Return [X, Y] of the center of cell containing provided text 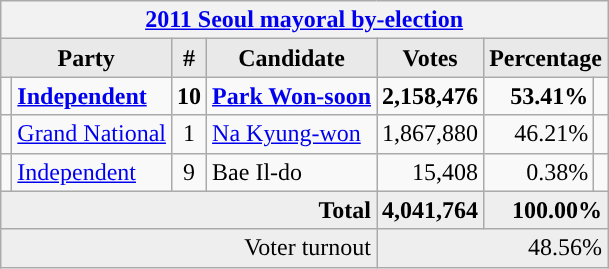
100.00% [546, 210]
4,041,764 [430, 210]
0.38% [539, 172]
Park Won-soon [292, 96]
46.21% [539, 134]
48.56% [492, 248]
# [188, 58]
Party [86, 58]
2,158,476 [430, 96]
Grand National [92, 134]
10 [188, 96]
2011 Seoul mayoral by-election [304, 20]
Total [189, 210]
9 [188, 172]
Votes [430, 58]
1,867,880 [430, 134]
Voter turnout [189, 248]
Percentage [546, 58]
Candidate [292, 58]
1 [188, 134]
15,408 [430, 172]
Na Kyung-won [292, 134]
Bae Il-do [292, 172]
53.41% [539, 96]
